Extract the (X, Y) coordinate from the center of the cell holding the provided text.  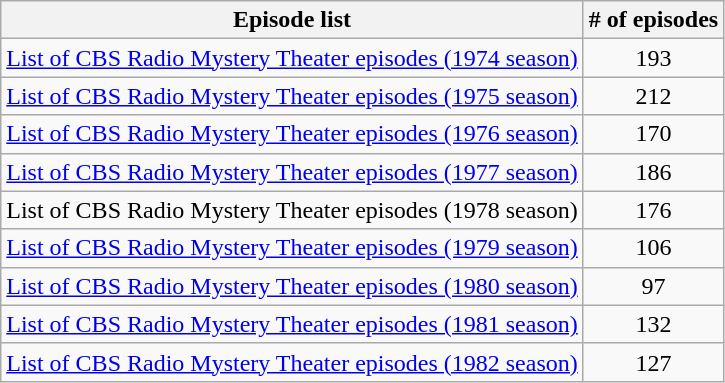
186 (653, 172)
127 (653, 362)
132 (653, 324)
97 (653, 286)
List of CBS Radio Mystery Theater episodes (1981 season) (292, 324)
List of CBS Radio Mystery Theater episodes (1978 season) (292, 210)
# of episodes (653, 20)
List of CBS Radio Mystery Theater episodes (1979 season) (292, 248)
193 (653, 58)
List of CBS Radio Mystery Theater episodes (1977 season) (292, 172)
List of CBS Radio Mystery Theater episodes (1982 season) (292, 362)
List of CBS Radio Mystery Theater episodes (1976 season) (292, 134)
170 (653, 134)
Episode list (292, 20)
List of CBS Radio Mystery Theater episodes (1980 season) (292, 286)
106 (653, 248)
176 (653, 210)
212 (653, 96)
List of CBS Radio Mystery Theater episodes (1975 season) (292, 96)
List of CBS Radio Mystery Theater episodes (1974 season) (292, 58)
